Identify which cell holds the provided text, then report its [X, Y] central coordinate. 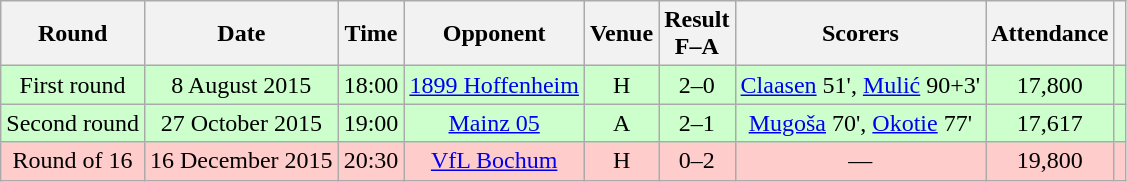
A [621, 123]
Claasen 51', Mulić 90+3' [860, 85]
Mainz 05 [494, 123]
— [860, 161]
19:00 [371, 123]
Attendance [1050, 34]
Time [371, 34]
17,800 [1050, 85]
ResultF–A [697, 34]
17,617 [1050, 123]
Date [241, 34]
1899 Hoffenheim [494, 85]
VfL Bochum [494, 161]
Second round [73, 123]
2–0 [697, 85]
Round [73, 34]
Round of 16 [73, 161]
Mugoša 70', Okotie 77' [860, 123]
27 October 2015 [241, 123]
Scorers [860, 34]
19,800 [1050, 161]
20:30 [371, 161]
16 December 2015 [241, 161]
2–1 [697, 123]
8 August 2015 [241, 85]
18:00 [371, 85]
First round [73, 85]
Opponent [494, 34]
Venue [621, 34]
0–2 [697, 161]
